Output the [X, Y] coordinate of the center of the cell containing the given text.  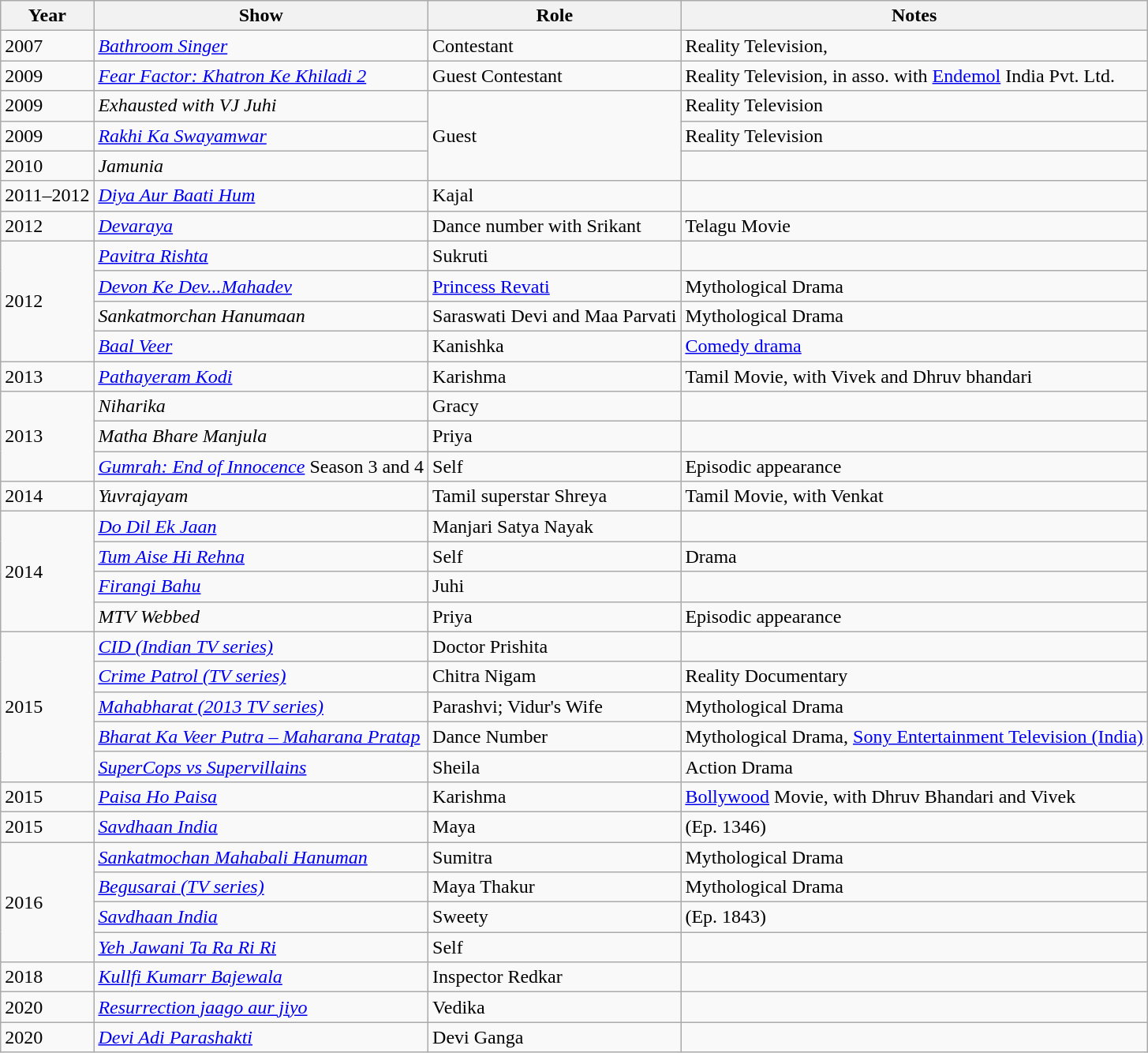
Tamil Movie, with Vivek and Dhruv bhandari [914, 377]
Yeh Jawani Ta Ra Ri Ri [261, 947]
Fear Factor: Khatron Ke Khiladi 2 [261, 76]
Pathayeram Kodi [261, 377]
Yuvrajayam [261, 497]
Sweety [555, 917]
Contestant [555, 46]
2011–2012 [47, 196]
Kajal [555, 196]
Paisa Ho Paisa [261, 796]
Kanishka [555, 346]
Matha Bhare Manjula [261, 437]
Maya Thakur [555, 887]
Sukruti [555, 256]
Resurrection jaago aur jiyo [261, 1007]
Diya Aur Baati Hum [261, 196]
Devi Ganga [555, 1037]
SuperCops vs Supervillains [261, 766]
Reality Television, [914, 46]
Tamil superstar Shreya [555, 497]
Notes [914, 16]
Rakhi Ka Swayamwar [261, 136]
2007 [47, 46]
Manjari Satya Nayak [555, 526]
Firangi Bahu [261, 586]
Telagu Movie [914, 226]
Reality Television, in asso. with Endemol India Pvt. Ltd. [914, 76]
MTV Webbed [261, 616]
CID (Indian TV series) [261, 646]
Jamunia [261, 166]
Role [555, 16]
Vedika [555, 1007]
Gracy [555, 407]
Princess Revati [555, 286]
Devi Adi Parashakti [261, 1037]
Mythological Drama, Sony Entertainment Television (India) [914, 736]
Bathroom Singer [261, 46]
Guest [555, 136]
Bharat Ka Veer Putra – Maharana Pratap [261, 736]
Chitra Nigam [555, 676]
Guest Contestant [555, 76]
Crime Patrol (TV series) [261, 676]
Dance number with Srikant [555, 226]
Gumrah: End of Innocence Season 3 and 4 [261, 467]
Pavitra Rishta [261, 256]
Baal Veer [261, 346]
Show [261, 16]
Niharika [261, 407]
2018 [47, 977]
Sumitra [555, 856]
Sankatmorchan Hanumaan [261, 316]
Action Drama [914, 766]
Tamil Movie, with Venkat [914, 497]
Inspector Redkar [555, 977]
Kullfi Kumarr Bajewala [261, 977]
Sankatmochan Mahabali Hanuman [261, 856]
2016 [47, 901]
Doctor Prishita [555, 646]
Begusarai (TV series) [261, 887]
Drama [914, 556]
Year [47, 16]
(Ep. 1346) [914, 826]
Mahabharat (2013 TV series) [261, 706]
Saraswati Devi and Maa Parvati [555, 316]
Maya [555, 826]
Devaraya [261, 226]
Do Dil Ek Jaan [261, 526]
Parashvi; Vidur's Wife [555, 706]
(Ep. 1843) [914, 917]
Comedy drama [914, 346]
2010 [47, 166]
Reality Documentary [914, 676]
Devon Ke Dev...Mahadev [261, 286]
Sheila [555, 766]
Juhi [555, 586]
Dance Number [555, 736]
Exhausted with VJ Juhi [261, 106]
Bollywood Movie, with Dhruv Bhandari and Vivek [914, 796]
Tum Aise Hi Rehna [261, 556]
